For the text-containing cell, return its midpoint in [X, Y] coordinate format. 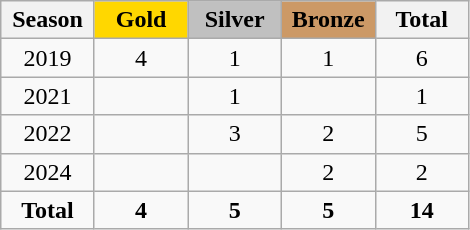
Silver [235, 20]
2024 [48, 172]
14 [422, 210]
Gold [141, 20]
2022 [48, 134]
Season [48, 20]
6 [422, 58]
2021 [48, 96]
Bronze [328, 20]
3 [235, 134]
2019 [48, 58]
